Identify which cell holds the provided text, then report its [X, Y] central coordinate. 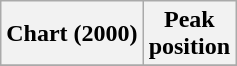
Chart (2000) [72, 34]
Peakposition [189, 34]
